Search for the cell housing the specified text and yield its [X, Y] center coordinate. 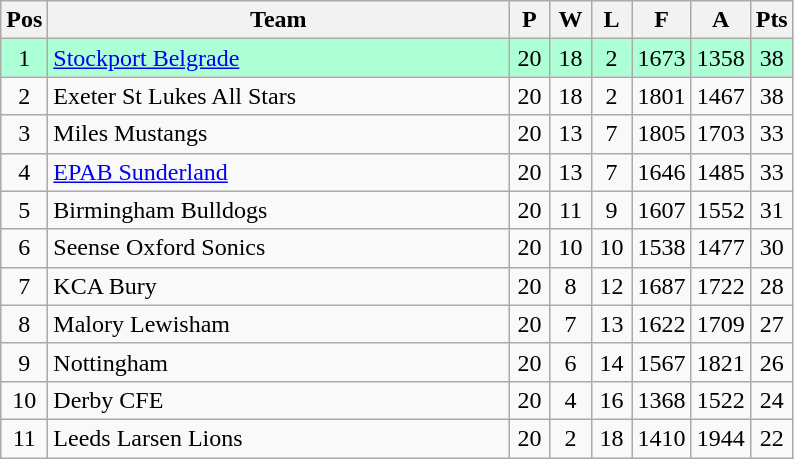
Nottingham [278, 362]
26 [772, 362]
1467 [720, 96]
1703 [720, 134]
Leeds Larsen Lions [278, 438]
1709 [720, 324]
EPAB Sunderland [278, 172]
1410 [662, 438]
L [612, 20]
31 [772, 210]
Miles Mustangs [278, 134]
1821 [720, 362]
Birmingham Bulldogs [278, 210]
1358 [720, 58]
12 [612, 286]
16 [612, 400]
1673 [662, 58]
24 [772, 400]
27 [772, 324]
1485 [720, 172]
30 [772, 248]
Pos [24, 20]
1622 [662, 324]
14 [612, 362]
1801 [662, 96]
1687 [662, 286]
Seense Oxford Sonics [278, 248]
A [720, 20]
1368 [662, 400]
1567 [662, 362]
1538 [662, 248]
1944 [720, 438]
1722 [720, 286]
Derby CFE [278, 400]
P [530, 20]
Exeter St Lukes All Stars [278, 96]
F [662, 20]
Pts [772, 20]
22 [772, 438]
1552 [720, 210]
KCA Bury [278, 286]
Team [278, 20]
W [570, 20]
Malory Lewisham [278, 324]
1607 [662, 210]
Stockport Belgrade [278, 58]
1805 [662, 134]
28 [772, 286]
1646 [662, 172]
1522 [720, 400]
3 [24, 134]
5 [24, 210]
1 [24, 58]
1477 [720, 248]
